Search for the cell housing the specified text and yield its (x, y) center coordinate. 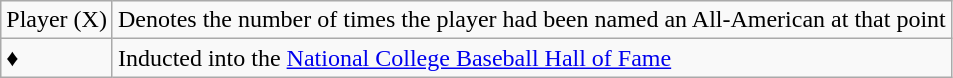
♦ (57, 58)
Denotes the number of times the player had been named an All-American at that point (532, 20)
Inducted into the National College Baseball Hall of Fame (532, 58)
Player (X) (57, 20)
